Identify which cell holds the provided text, then report its (X, Y) central coordinate. 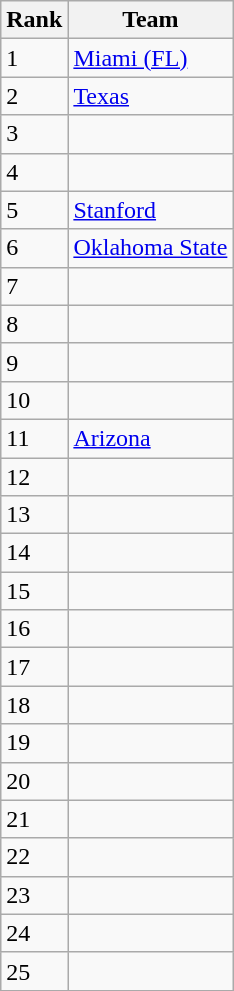
7 (34, 286)
8 (34, 324)
15 (34, 591)
20 (34, 781)
12 (34, 477)
11 (34, 438)
18 (34, 705)
Arizona (150, 438)
17 (34, 667)
19 (34, 743)
21 (34, 819)
14 (34, 553)
Team (150, 20)
Rank (34, 20)
22 (34, 857)
9 (34, 362)
25 (34, 971)
2 (34, 96)
Miami (FL) (150, 58)
Stanford (150, 210)
10 (34, 400)
Oklahoma State (150, 248)
Texas (150, 96)
1 (34, 58)
13 (34, 515)
3 (34, 134)
16 (34, 629)
23 (34, 895)
4 (34, 172)
6 (34, 248)
5 (34, 210)
24 (34, 933)
